Find where the given text appears and provide that cell's center as [X, Y] coordinate. 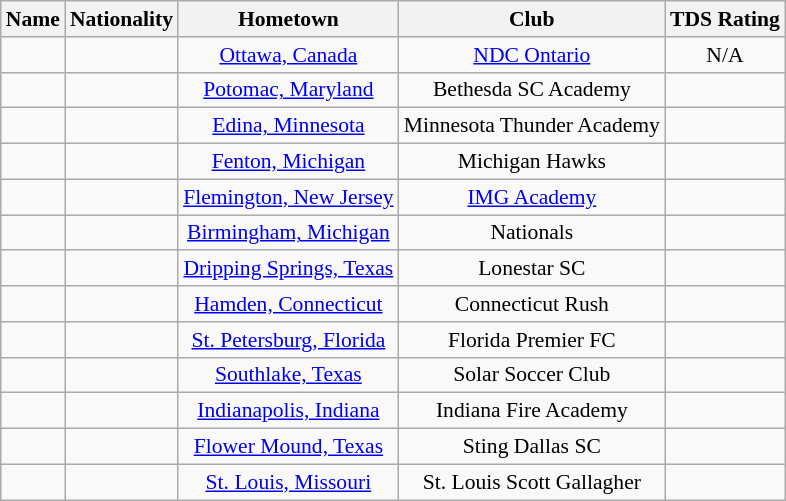
Connecticut Rush [532, 304]
Flower Mound, Texas [288, 447]
Indiana Fire Academy [532, 411]
Potomac, Maryland [288, 90]
Bethesda SC Academy [532, 90]
St. Petersburg, Florida [288, 340]
St. Louis, Missouri [288, 482]
NDC Ontario [532, 55]
Lonestar SC [532, 269]
Ottawa, Canada [288, 55]
Solar Soccer Club [532, 375]
Name [33, 19]
Hometown [288, 19]
Edina, Minnesota [288, 126]
Sting Dallas SC [532, 447]
St. Louis Scott Gallagher [532, 482]
Birmingham, Michigan [288, 233]
Michigan Hawks [532, 162]
Club [532, 19]
Florida Premier FC [532, 340]
Minnesota Thunder Academy [532, 126]
TDS Rating [725, 19]
Fenton, Michigan [288, 162]
Nationals [532, 233]
N/A [725, 55]
IMG Academy [532, 197]
Hamden, Connecticut [288, 304]
Flemington, New Jersey [288, 197]
Indianapolis, Indiana [288, 411]
Dripping Springs, Texas [288, 269]
Southlake, Texas [288, 375]
Nationality [122, 19]
